Determine the [X, Y] coordinate at the center of the cell enclosing the given text.  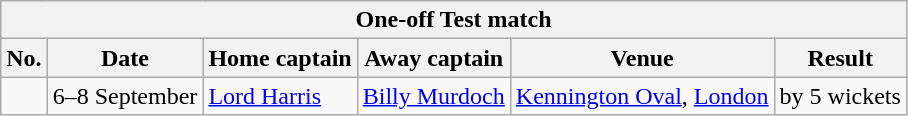
Kennington Oval, London [642, 96]
by 5 wickets [840, 96]
Away captain [434, 58]
Home captain [280, 58]
Lord Harris [280, 96]
Date [125, 58]
Billy Murdoch [434, 96]
6–8 September [125, 96]
No. [24, 58]
One-off Test match [454, 20]
Venue [642, 58]
Result [840, 58]
